Provide the (x, y) coordinate of the cell's center where the given text is located.  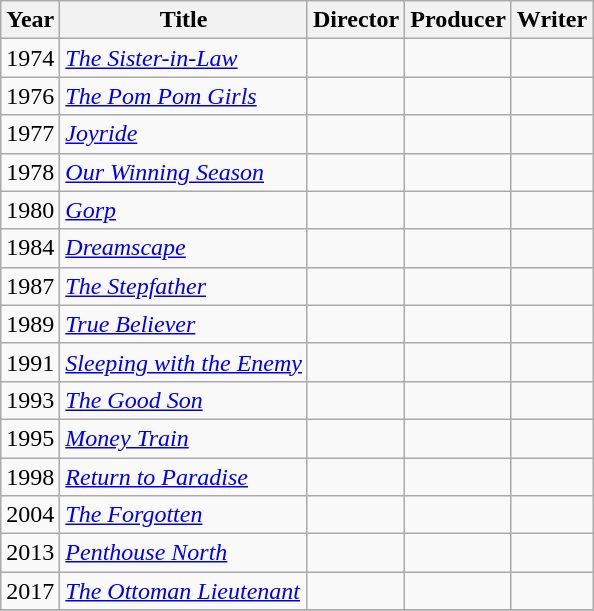
Money Train (184, 438)
2013 (30, 553)
Title (184, 20)
1978 (30, 172)
The Sister-in-Law (184, 58)
Joyride (184, 134)
Our Winning Season (184, 172)
1993 (30, 400)
The Forgotten (184, 515)
The Pom Pom Girls (184, 96)
Return to Paradise (184, 477)
Dreamscape (184, 248)
True Believer (184, 324)
1998 (30, 477)
The Ottoman Lieutenant (184, 591)
Year (30, 20)
Director (356, 20)
Writer (552, 20)
The Good Son (184, 400)
1989 (30, 324)
1984 (30, 248)
1977 (30, 134)
1995 (30, 438)
Producer (458, 20)
1987 (30, 286)
1980 (30, 210)
1974 (30, 58)
The Stepfather (184, 286)
Sleeping with the Enemy (184, 362)
Gorp (184, 210)
1991 (30, 362)
2017 (30, 591)
1976 (30, 96)
Penthouse North (184, 553)
2004 (30, 515)
